Scan for the cell matching the given text and deliver its (x, y) coordinate at center. 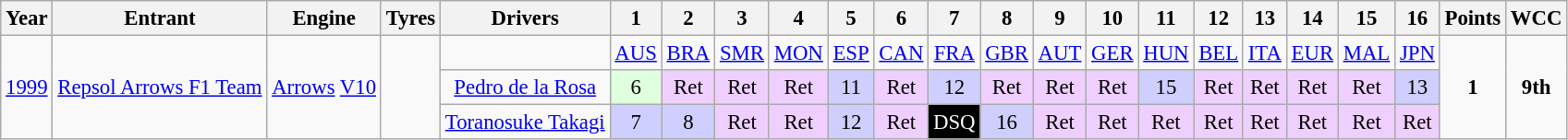
Pedro de la Rosa (525, 87)
Drivers (525, 18)
HUN (1166, 53)
Entrant (160, 18)
GBR (1007, 53)
Year (27, 18)
JPN (1417, 53)
2 (687, 18)
9 (1059, 18)
Points (1473, 18)
EUR (1312, 53)
Toranosuke Takagi (525, 122)
Engine (323, 18)
BEL (1219, 53)
FRA (954, 53)
5 (851, 18)
MON (798, 53)
CAN (902, 53)
GER (1112, 53)
1999 (27, 88)
DSQ (954, 122)
10 (1112, 18)
Repsol Arrows F1 Team (160, 88)
SMR (743, 53)
9th (1537, 88)
14 (1312, 18)
AUT (1059, 53)
Tyres (410, 18)
4 (798, 18)
AUS (636, 53)
BRA (687, 53)
WCC (1537, 18)
ITA (1264, 53)
3 (743, 18)
MAL (1366, 53)
ESP (851, 53)
Arrows V10 (323, 88)
